Extract the [x, y] coordinate from the center of the cell holding the provided text.  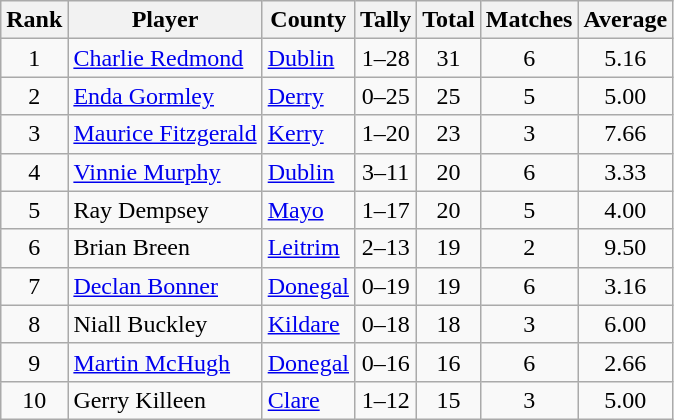
3–11 [386, 172]
1–12 [386, 400]
23 [449, 134]
31 [449, 58]
0–19 [386, 286]
Mayo [308, 210]
Vinnie Murphy [165, 172]
0–25 [386, 96]
Leitrim [308, 248]
Gerry Killeen [165, 400]
County [308, 20]
7 [34, 286]
Kerry [308, 134]
Total [449, 20]
3.33 [626, 172]
18 [449, 324]
2.66 [626, 362]
Brian Breen [165, 248]
0–18 [386, 324]
9.50 [626, 248]
15 [449, 400]
Maurice Fitzgerald [165, 134]
2–13 [386, 248]
Average [626, 20]
5.16 [626, 58]
4.00 [626, 210]
Player [165, 20]
3.16 [626, 286]
16 [449, 362]
6.00 [626, 324]
Derry [308, 96]
Declan Bonner [165, 286]
Matches [529, 20]
8 [34, 324]
7.66 [626, 134]
1–28 [386, 58]
Tally [386, 20]
0–16 [386, 362]
4 [34, 172]
Niall Buckley [165, 324]
Clare [308, 400]
Martin McHugh [165, 362]
Ray Dempsey [165, 210]
10 [34, 400]
Kildare [308, 324]
Charlie Redmond [165, 58]
Rank [34, 20]
1–17 [386, 210]
1 [34, 58]
9 [34, 362]
1–20 [386, 134]
25 [449, 96]
Enda Gormley [165, 96]
